Output the [X, Y] coordinate of the center of the cell containing the given text.  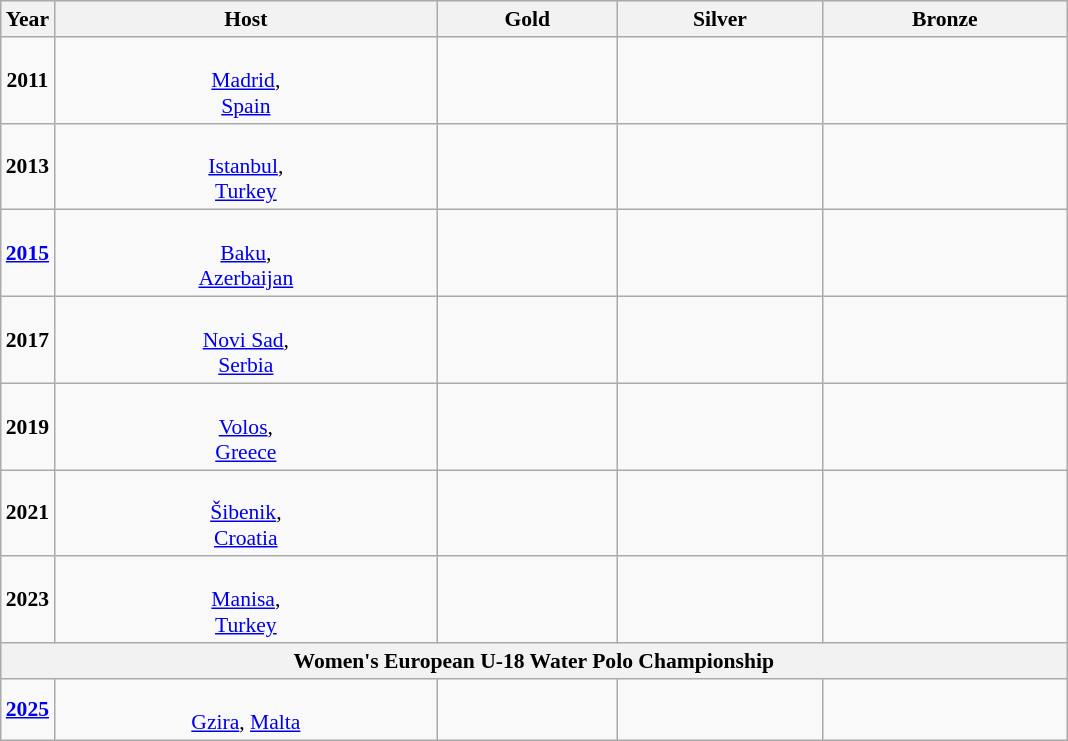
Bronze [945, 19]
2017 [28, 340]
Year [28, 19]
Host [246, 19]
2011 [28, 80]
Gzira, Malta [246, 710]
Istanbul,Turkey [246, 166]
Manisa,Turkey [246, 600]
2015 [28, 254]
2025 [28, 710]
Volos,Greece [246, 426]
2013 [28, 166]
Women's European U-18 Water Polo Championship [534, 661]
Šibenik,Croatia [246, 514]
Gold [528, 19]
2023 [28, 600]
Silver [720, 19]
Novi Sad,Serbia [246, 340]
Madrid,Spain [246, 80]
2021 [28, 514]
Baku,Azerbaijan [246, 254]
2019 [28, 426]
